Find where the given text appears and provide that cell's center as (x, y) coordinate. 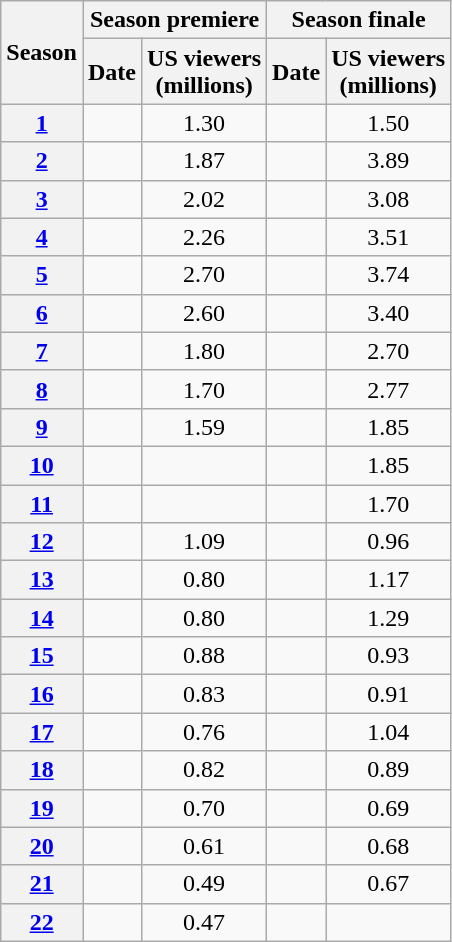
1.17 (388, 580)
1.87 (204, 161)
5 (42, 275)
17 (42, 732)
1.59 (204, 427)
18 (42, 770)
1.50 (388, 123)
0.93 (388, 656)
20 (42, 846)
0.68 (388, 846)
1.30 (204, 123)
16 (42, 694)
0.61 (204, 846)
9 (42, 427)
3.74 (388, 275)
21 (42, 884)
8 (42, 389)
2.02 (204, 199)
3.40 (388, 313)
Season (42, 52)
0.69 (388, 808)
0.49 (204, 884)
14 (42, 618)
19 (42, 808)
1.04 (388, 732)
Season finale (359, 20)
1.09 (204, 542)
0.83 (204, 694)
1.80 (204, 351)
2.77 (388, 389)
3 (42, 199)
12 (42, 542)
11 (42, 503)
0.91 (388, 694)
0.88 (204, 656)
15 (42, 656)
0.70 (204, 808)
13 (42, 580)
0.76 (204, 732)
1 (42, 123)
3.51 (388, 237)
22 (42, 922)
0.82 (204, 770)
6 (42, 313)
4 (42, 237)
Season premiere (174, 20)
2 (42, 161)
3.08 (388, 199)
1.29 (388, 618)
0.67 (388, 884)
2.26 (204, 237)
0.47 (204, 922)
0.96 (388, 542)
7 (42, 351)
0.89 (388, 770)
2.60 (204, 313)
10 (42, 465)
3.89 (388, 161)
